Capture the cell that displays the provided text and extract its (x, y) central coordinate. 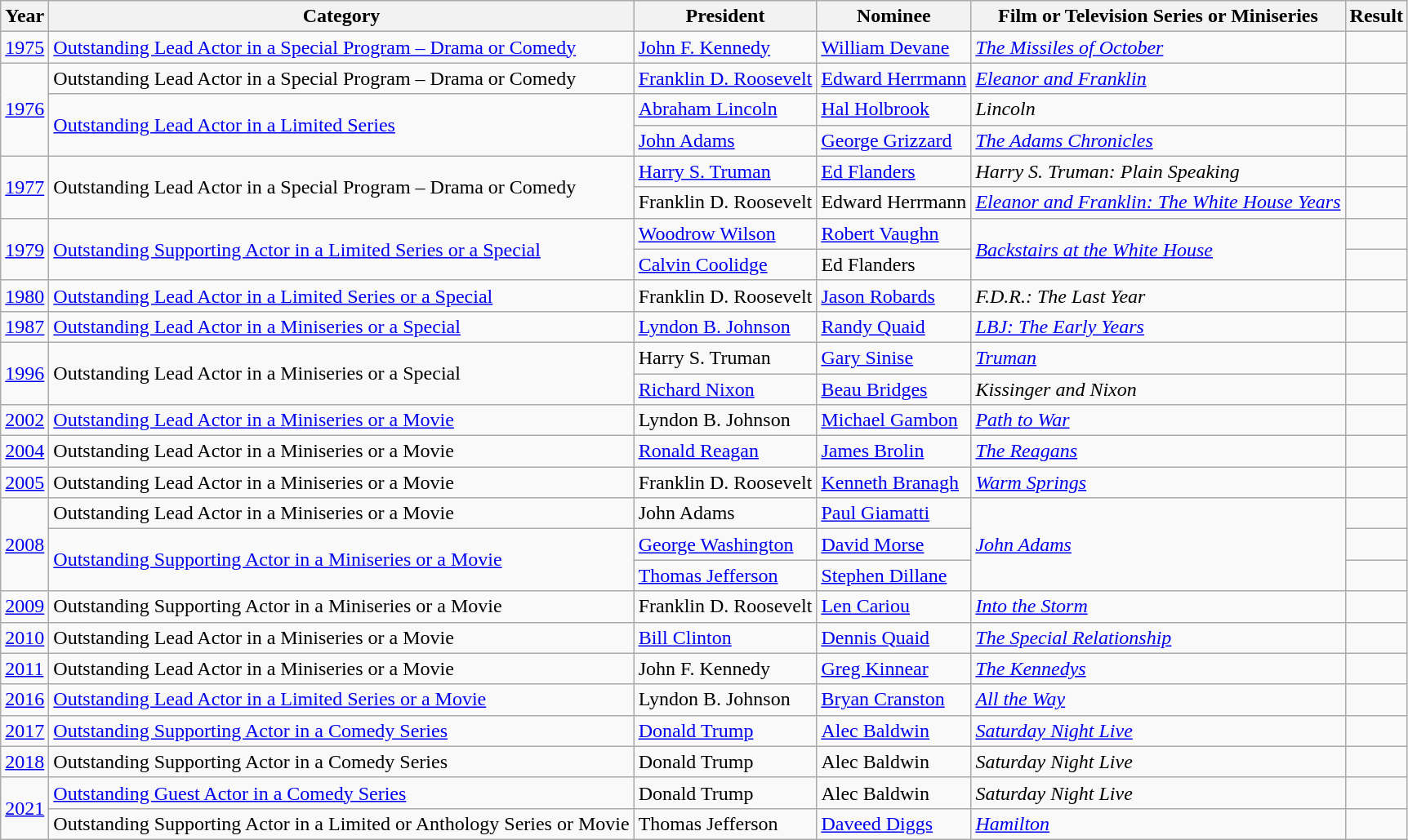
1976 (25, 109)
Harry S. Truman: Plain Speaking (1158, 171)
Outstanding Supporting Actor in a Limited or Anthology Series or Movie (341, 824)
Warm Springs (1158, 482)
Bill Clinton (725, 638)
Lincoln (1158, 109)
1977 (25, 187)
2011 (25, 669)
The Reagans (1158, 451)
The Special Relationship (1158, 638)
Outstanding Guest Actor in a Comedy Series (341, 793)
Eleanor and Franklin: The White House Years (1158, 202)
George Washington (725, 544)
Robert Vaughn (893, 233)
Outstanding Lead Actor in a Limited Series (341, 125)
Woodrow Wilson (725, 233)
Len Cariou (893, 607)
Nominee (893, 16)
Outstanding Lead Actor in a Limited Series or a Movie (341, 700)
Randy Quaid (893, 327)
All the Way (1158, 700)
Backstairs at the White House (1158, 249)
Abraham Lincoln (725, 109)
LBJ: The Early Years (1158, 327)
Dennis Quaid (893, 638)
Paul Giamatti (893, 513)
Beau Bridges (893, 389)
Gary Sinise (893, 358)
William Devane (893, 47)
Jason Robards (893, 296)
2005 (25, 482)
1987 (25, 327)
Hal Holbrook (893, 109)
Kissinger and Nixon (1158, 389)
Ronald Reagan (725, 451)
2018 (25, 762)
Film or Television Series or Miniseries (1158, 16)
Greg Kinnear (893, 669)
2002 (25, 420)
Kenneth Branagh (893, 482)
2004 (25, 451)
Daveed Diggs (893, 824)
Year (25, 16)
1979 (25, 249)
Eleanor and Franklin (1158, 78)
2010 (25, 638)
Richard Nixon (725, 389)
1980 (25, 296)
2017 (25, 731)
David Morse (893, 544)
Truman (1158, 358)
Into the Storm (1158, 607)
The Kennedys (1158, 669)
Outstanding Lead Actor in a Limited Series or a Special (341, 296)
Stephen Dillane (893, 576)
1996 (25, 373)
2021 (25, 808)
James Brolin (893, 451)
2008 (25, 544)
2009 (25, 607)
2016 (25, 700)
Outstanding Supporting Actor in a Limited Series or a Special (341, 249)
Hamilton (1158, 824)
George Grizzard (893, 140)
F.D.R.: The Last Year (1158, 296)
The Adams Chronicles (1158, 140)
Category (341, 16)
President (725, 16)
Result (1376, 16)
Bryan Cranston (893, 700)
Path to War (1158, 420)
1975 (25, 47)
Calvin Coolidge (725, 264)
Michael Gambon (893, 420)
The Missiles of October (1158, 47)
